Return the [x, y] coordinate for the center point of the cell that contains the specified text.  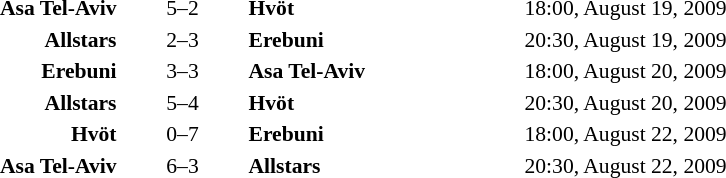
0–7 [182, 134]
5–4 [182, 102]
2–3 [182, 40]
Hvöt [384, 102]
Asa Tel-Aviv [384, 71]
3–3 [182, 71]
